Provide the (X, Y) coordinate of the cell's center where the given text is located.  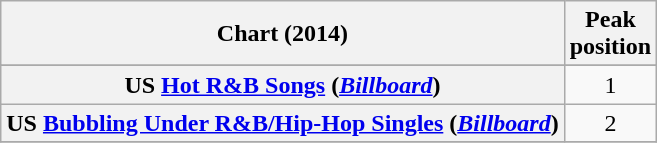
Peakposition (610, 34)
US Bubbling Under R&B/Hip-Hop Singles (Billboard) (282, 123)
1 (610, 85)
US Hot R&B Songs (Billboard) (282, 85)
Chart (2014) (282, 34)
2 (610, 123)
